Output the [X, Y] coordinate of the center of the cell containing the given text.  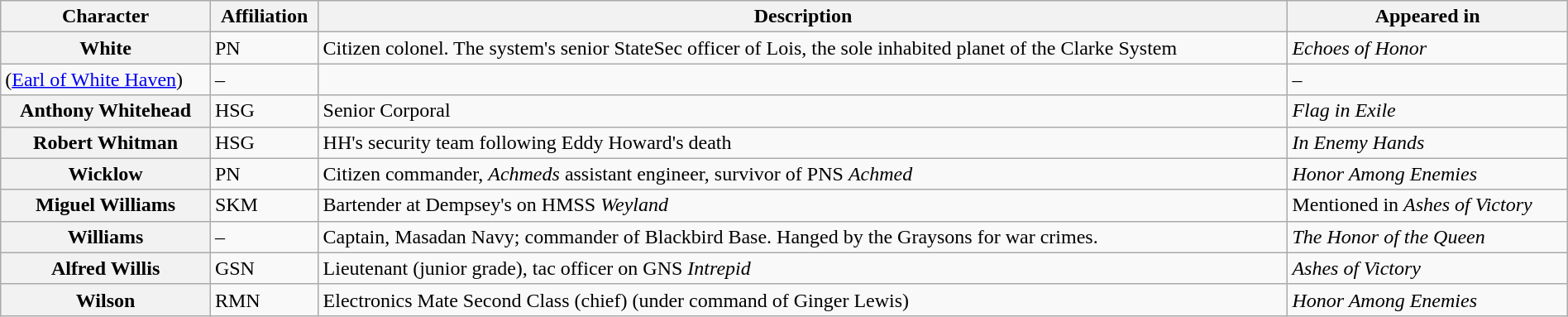
GSN [265, 268]
In Enemy Hands [1427, 142]
Electronics Mate Second Class (chief) (under command of Ginger Lewis) [803, 300]
RMN [265, 300]
Bartender at Dempsey's on HMSS Weyland [803, 205]
Affiliation [265, 17]
Wicklow [106, 174]
(Earl of White Haven) [106, 79]
Senior Corporal [803, 111]
Mentioned in Ashes of Victory [1427, 205]
Miguel Williams [106, 205]
Character [106, 17]
Robert Whitman [106, 142]
Alfred Willis [106, 268]
Appeared in [1427, 17]
Citizen colonel. The system's senior StateSec officer of Lois, the sole inhabited planet of the Clarke System [803, 48]
Lieutenant (junior grade), tac officer on GNS Intrepid [803, 268]
SKM [265, 205]
Description [803, 17]
Ashes of Victory [1427, 268]
The Honor of the Queen [1427, 237]
Flag in Exile [1427, 111]
Echoes of Honor [1427, 48]
Citizen commander, Achmeds assistant engineer, survivor of PNS Achmed [803, 174]
Captain, Masadan Navy; commander of Blackbird Base. Hanged by the Graysons for war crimes. [803, 237]
White [106, 48]
HH's security team following Eddy Howard's death [803, 142]
Williams [106, 237]
Anthony Whitehead [106, 111]
Wilson [106, 300]
